Return [X, Y] of the center of cell containing provided text 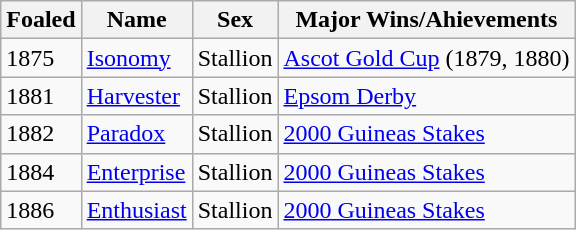
Epsom Derby [426, 96]
Isonomy [136, 58]
Harvester [136, 96]
1881 [41, 96]
Enterprise [136, 172]
Paradox [136, 134]
Ascot Gold Cup (1879, 1880) [426, 58]
1884 [41, 172]
1875 [41, 58]
Major Wins/Ahievements [426, 20]
1886 [41, 210]
Enthusiast [136, 210]
1882 [41, 134]
Foaled [41, 20]
Name [136, 20]
Sex [235, 20]
